Extract the (X, Y) coordinate from the center of the cell holding the provided text.  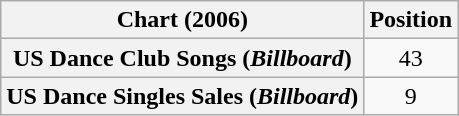
Chart (2006) (182, 20)
US Dance Singles Sales (Billboard) (182, 96)
US Dance Club Songs (Billboard) (182, 58)
Position (411, 20)
9 (411, 96)
43 (411, 58)
